Search for the cell housing the specified text and yield its (X, Y) center coordinate. 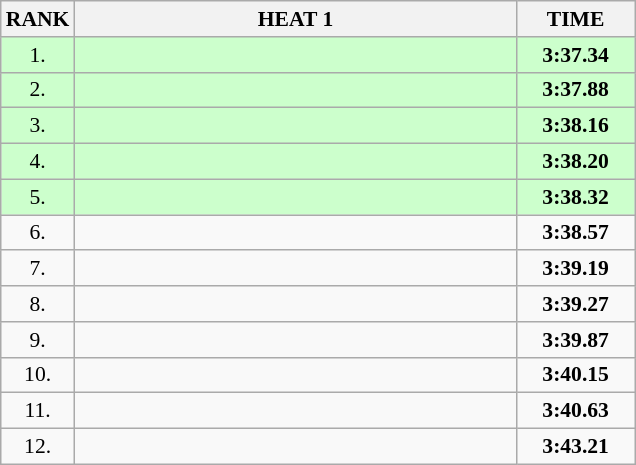
11. (38, 411)
4. (38, 162)
3:37.34 (576, 55)
7. (38, 269)
RANK (38, 19)
3:38.20 (576, 162)
TIME (576, 19)
6. (38, 233)
8. (38, 304)
2. (38, 90)
1. (38, 55)
12. (38, 447)
9. (38, 340)
3:38.57 (576, 233)
3. (38, 126)
3:38.16 (576, 126)
10. (38, 375)
5. (38, 197)
3:37.88 (576, 90)
3:39.19 (576, 269)
3:43.21 (576, 447)
3:39.87 (576, 340)
HEAT 1 (295, 19)
3:40.15 (576, 375)
3:39.27 (576, 304)
3:40.63 (576, 411)
3:38.32 (576, 197)
